Return the [X, Y] coordinate for the center point of the cell that contains the specified text.  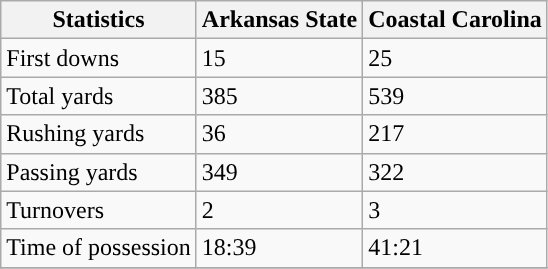
Coastal Carolina [456, 20]
15 [279, 58]
Turnovers [99, 210]
3 [456, 210]
Total yards [99, 96]
2 [279, 210]
36 [279, 134]
First downs [99, 58]
25 [456, 58]
539 [456, 96]
41:21 [456, 248]
Statistics [99, 20]
Time of possession [99, 248]
Arkansas State [279, 20]
217 [456, 134]
18:39 [279, 248]
349 [279, 172]
322 [456, 172]
385 [279, 96]
Passing yards [99, 172]
Rushing yards [99, 134]
